Pinpoint the cell where the given text exists, returning its (X, Y) midpoint coordinate. 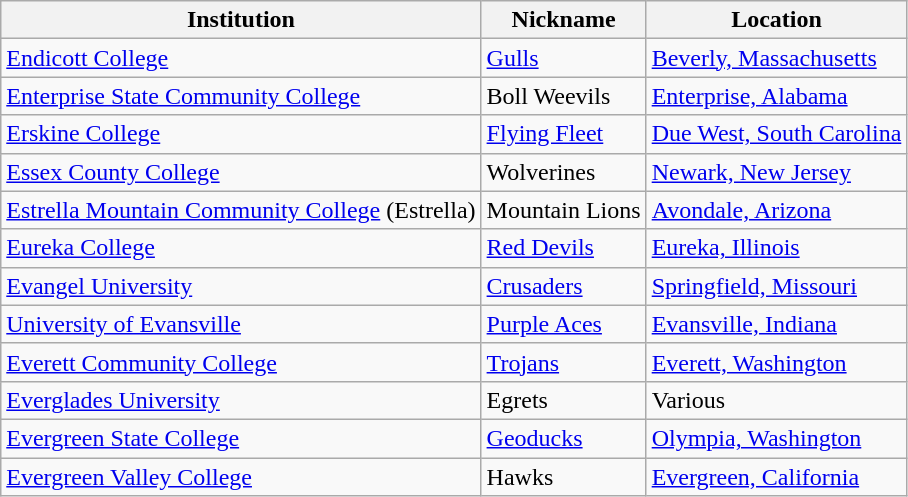
Erskine College (241, 134)
Location (776, 20)
Gulls (564, 58)
Various (776, 400)
Avondale, Arizona (776, 210)
Egrets (564, 400)
Nickname (564, 20)
Red Devils (564, 248)
Endicott College (241, 58)
Essex County College (241, 172)
Wolverines (564, 172)
Eureka College (241, 248)
Mountain Lions (564, 210)
Beverly, Massachusetts (776, 58)
Crusaders (564, 286)
Evansville, Indiana (776, 324)
Hawks (564, 477)
Springfield, Missouri (776, 286)
Trojans (564, 362)
Due West, South Carolina (776, 134)
University of Evansville (241, 324)
Flying Fleet (564, 134)
Evergreen, California (776, 477)
Enterprise, Alabama (776, 96)
Geoducks (564, 438)
Purple Aces (564, 324)
Olympia, Washington (776, 438)
Everett, Washington (776, 362)
Everglades University (241, 400)
Enterprise State Community College (241, 96)
Everett Community College (241, 362)
Boll Weevils (564, 96)
Evangel University (241, 286)
Estrella Mountain Community College (Estrella) (241, 210)
Evergreen State College (241, 438)
Eureka, Illinois (776, 248)
Newark, New Jersey (776, 172)
Evergreen Valley College (241, 477)
Institution (241, 20)
